Return the (x, y) coordinate for the center point of the cell that contains the specified text.  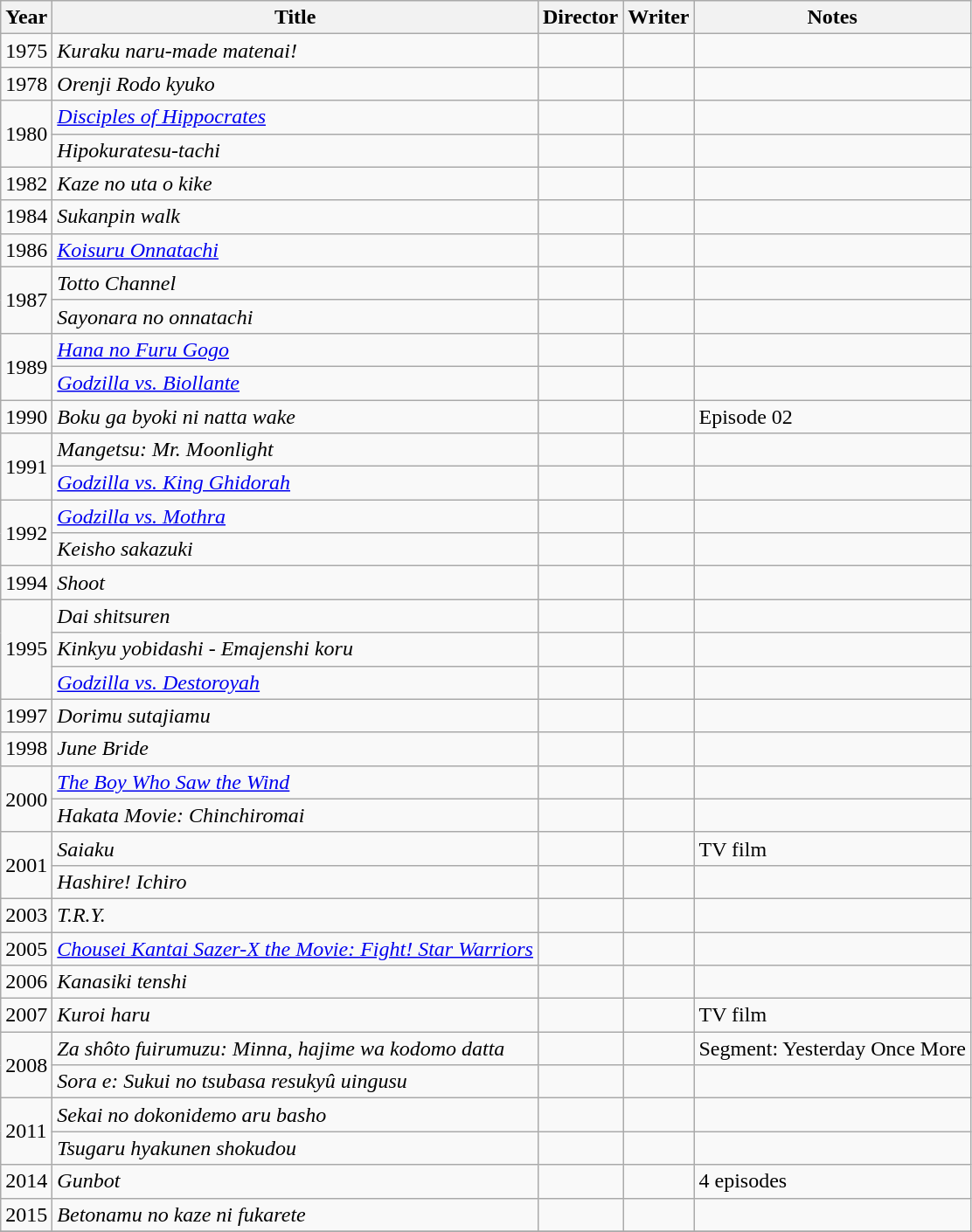
Kanasiki tenshi (295, 982)
Dai shitsuren (295, 616)
Godzilla vs. Mothra (295, 516)
Episode 02 (832, 417)
Dorimu sutajiamu (295, 716)
Gunbot (295, 1181)
Sukanpin walk (295, 217)
Kaze no uta o kike (295, 183)
Disciples of Hippocrates (295, 117)
Koisuru Onnatachi (295, 250)
1995 (26, 649)
Orenji Rodo kyuko (295, 84)
Chousei Kantai Sazer-X the Movie: Fight! Star Warriors (295, 948)
Betonamu no kaze ni fukarete (295, 1215)
1986 (26, 250)
Saiaku (295, 848)
Writer (659, 17)
2006 (26, 982)
Segment: Yesterday Once More (832, 1049)
4 episodes (832, 1181)
Shoot (295, 583)
Sora e: Sukui no tsubasa resukyû uingusu (295, 1082)
Godzilla vs. Destoroyah (295, 682)
1994 (26, 583)
Sekai no dokonidemo aru basho (295, 1115)
Hana no Furu Gogo (295, 350)
Notes (832, 17)
1992 (26, 533)
1987 (26, 300)
1982 (26, 183)
1980 (26, 134)
Kuroi haru (295, 1015)
Hakata Movie: Chinchiromai (295, 815)
2008 (26, 1065)
Godzilla vs. Biollante (295, 383)
Tsugaru hyakunen shokudou (295, 1148)
1989 (26, 366)
The Boy Who Saw the Wind (295, 782)
Director (580, 17)
1975 (26, 51)
1991 (26, 467)
Za shôto fuirumuzu: Minna, hajime wa kodomo datta (295, 1049)
Mangetsu: Mr. Moonlight (295, 450)
Year (26, 17)
Godzilla vs. King Ghidorah (295, 483)
Kinkyu yobidashi - Emajenshi koru (295, 649)
1978 (26, 84)
June Bride (295, 749)
1997 (26, 716)
1990 (26, 417)
Hashire! Ichiro (295, 882)
T.R.Y. (295, 915)
2000 (26, 799)
Totto Channel (295, 283)
Boku ga byoki ni natta wake (295, 417)
Kuraku naru-made matenai! (295, 51)
2007 (26, 1015)
Sayonara no onnatachi (295, 316)
Hipokuratesu-tachi (295, 150)
2014 (26, 1181)
2005 (26, 948)
1998 (26, 749)
2015 (26, 1215)
1984 (26, 217)
Keisho sakazuki (295, 550)
2011 (26, 1132)
2003 (26, 915)
2001 (26, 865)
Title (295, 17)
